Provide the [X, Y] coordinate of the cell's center where the given text is located.  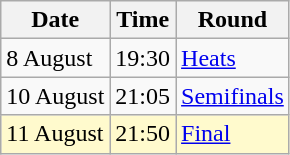
11 August [56, 134]
8 August [56, 58]
Semifinals [233, 96]
Heats [233, 58]
Round [233, 20]
Time [143, 20]
10 August [56, 96]
19:30 [143, 58]
21:05 [143, 96]
Date [56, 20]
Final [233, 134]
21:50 [143, 134]
